Pinpoint the cell where the given text exists, returning its (x, y) midpoint coordinate. 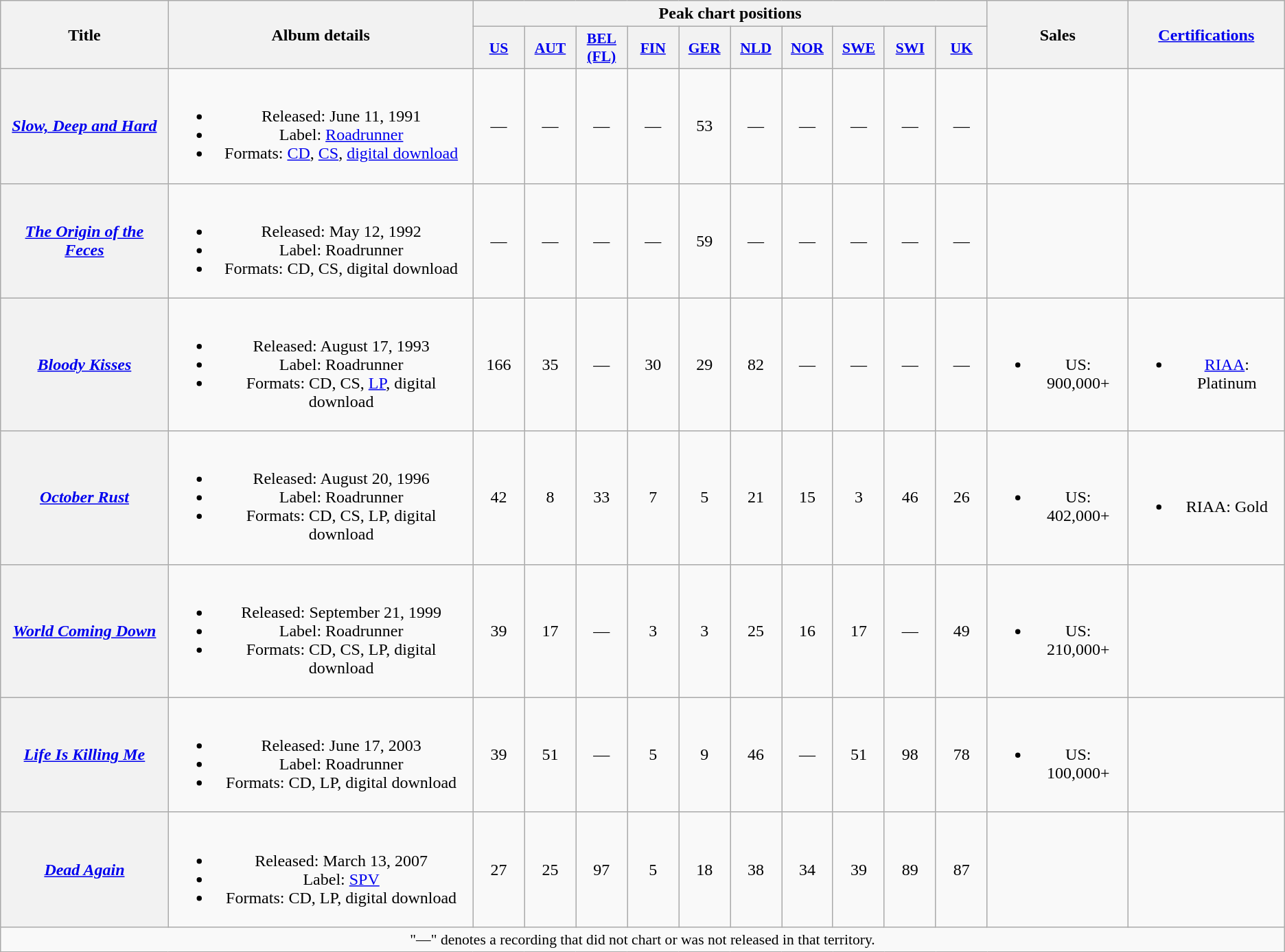
166 (498, 364)
97 (601, 869)
Peak chart positions (730, 14)
15 (807, 498)
42 (498, 498)
Released: March 13, 2007Label: SPVFormats: CD, LP, digital download (321, 869)
89 (910, 869)
"—" denotes a recording that did not chart or was not released in that territory. (642, 939)
Slow, Deep and Hard (84, 126)
16 (807, 631)
9 (704, 755)
BEL(FL) (601, 48)
98 (910, 755)
27 (498, 869)
Released: August 17, 1993Label: RoadrunnerFormats: CD, CS, LP, digital download (321, 364)
30 (653, 364)
SWE (858, 48)
78 (961, 755)
87 (961, 869)
49 (961, 631)
October Rust (84, 498)
NOR (807, 48)
18 (704, 869)
59 (704, 240)
34 (807, 869)
FIN (653, 48)
53 (704, 126)
33 (601, 498)
NLD (756, 48)
US: 210,000+ (1057, 631)
Life Is Killing Me (84, 755)
Released: June 17, 2003Label: RoadrunnerFormats: CD, LP, digital download (321, 755)
UK (961, 48)
8 (551, 498)
GER (704, 48)
Album details (321, 34)
Released: May 12, 1992Label: RoadrunnerFormats: CD, CS, digital download (321, 240)
Released: August 20, 1996Label: RoadrunnerFormats: CD, CS, LP, digital download (321, 498)
Sales (1057, 34)
Released: June 11, 1991Label: RoadrunnerFormats: CD, CS, digital download (321, 126)
Certifications (1206, 34)
38 (756, 869)
Dead Again (84, 869)
US: 402,000+ (1057, 498)
US: 900,000+ (1057, 364)
21 (756, 498)
RIAA: Gold (1206, 498)
RIAA: Platinum (1206, 364)
The Origin of the Feces (84, 240)
Bloody Kisses (84, 364)
82 (756, 364)
35 (551, 364)
US: 100,000+ (1057, 755)
US (498, 48)
26 (961, 498)
Released: September 21, 1999Label: RoadrunnerFormats: CD, CS, LP, digital download (321, 631)
SWI (910, 48)
Title (84, 34)
AUT (551, 48)
7 (653, 498)
World Coming Down (84, 631)
29 (704, 364)
